Find where the given text appears and provide that cell's center as [x, y] coordinate. 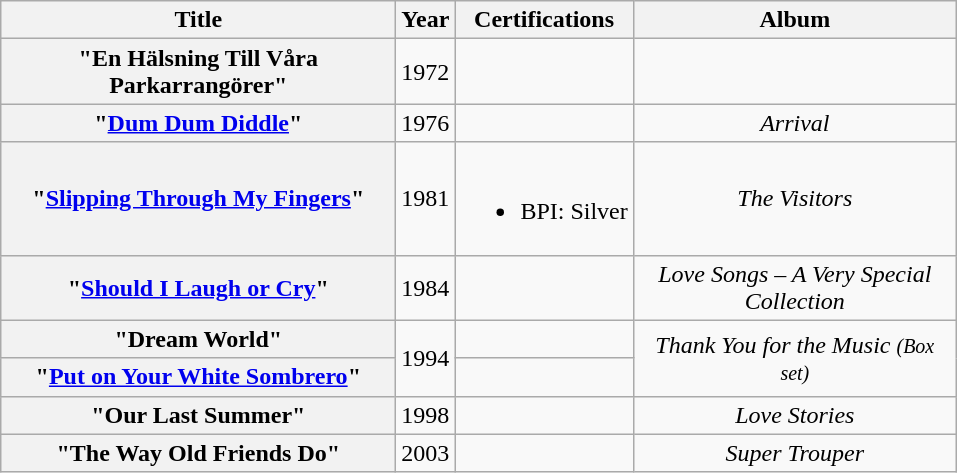
Album [794, 20]
"En Hälsning Till Våra Parkarrangörer" [198, 72]
"The Way Old Friends Do" [198, 453]
Title [198, 20]
Love Stories [794, 415]
"Dum Dum Diddle" [198, 123]
1994 [426, 358]
Arrival [794, 123]
"Dream World" [198, 339]
Certifications [544, 20]
1998 [426, 415]
2003 [426, 453]
1972 [426, 72]
Super Trouper [794, 453]
"Slipping Through My Fingers" [198, 198]
"Our Last Summer" [198, 415]
Year [426, 20]
1981 [426, 198]
Thank You for the Music (Box set) [794, 358]
The Visitors [794, 198]
"Put on Your White Sombrero" [198, 377]
Love Songs – A Very Special Collection [794, 288]
BPI: Silver [544, 198]
1984 [426, 288]
1976 [426, 123]
"Should I Laugh or Cry" [198, 288]
